Capture the cell that displays the provided text and extract its [X, Y] central coordinate. 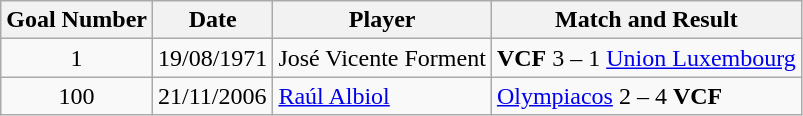
19/08/1971 [212, 58]
VCF 3 – 1 Union Luxembourg [646, 58]
1 [77, 58]
21/11/2006 [212, 96]
Date [212, 20]
José Vicente Forment [382, 58]
Match and Result [646, 20]
Player [382, 20]
Goal Number [77, 20]
Olympiacos 2 – 4 VCF [646, 96]
100 [77, 96]
Raúl Albiol [382, 96]
